Identify which cell holds the provided text, then report its (x, y) central coordinate. 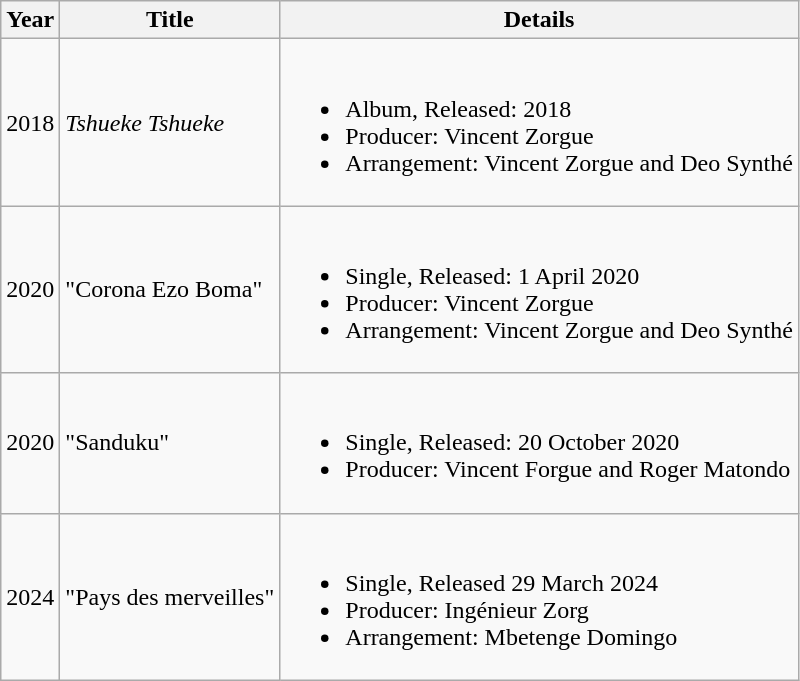
Year (30, 20)
2018 (30, 122)
2024 (30, 596)
"Sanduku" (170, 443)
Album, Released: 2018Producer: Vincent ZorgueArrangement: Vincent Zorgue and Deo Synthé (540, 122)
Single, Released 29 March 2024Producer: Ingénieur ZorgArrangement: Mbetenge Domingo (540, 596)
Title (170, 20)
Single, Released: 20 October 2020Producer: Vincent Forgue and Roger Matondo (540, 443)
Details (540, 20)
Tshueke Tshueke (170, 122)
Single, Released: 1 April 2020Producer: Vincent ZorgueArrangement: Vincent Zorgue and Deo Synthé (540, 290)
"Pays des merveilles" (170, 596)
"Corona Ezo Boma" (170, 290)
